Find where the given text appears and provide that cell's center as (X, Y) coordinate. 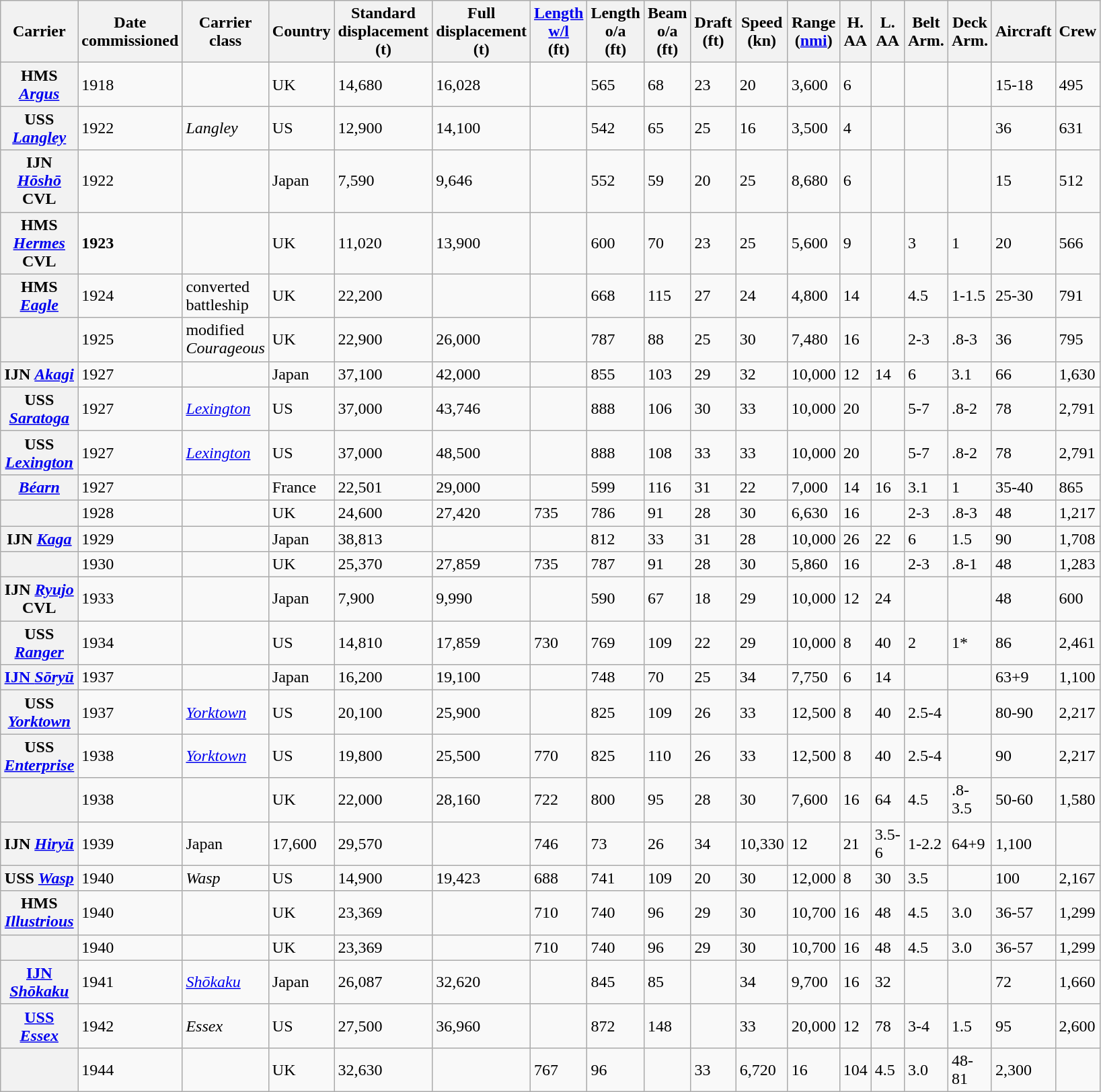
14,810 (383, 643)
27,859 (482, 565)
USS Ranger (39, 643)
36,960 (482, 1025)
Beam o/a(ft) (667, 32)
1942 (130, 1025)
2,167 (1077, 878)
495 (1077, 85)
1* (970, 643)
16,200 (383, 678)
722 (559, 799)
7,480 (814, 339)
Length w/l(ft) (559, 32)
1933 (130, 599)
1-2.2 (925, 844)
25-30 (1024, 296)
800 (615, 799)
795 (1077, 339)
85 (667, 982)
2,600 (1077, 1025)
14,900 (383, 878)
28,160 (482, 799)
27 (713, 296)
7,000 (814, 487)
Belt Arm. (925, 32)
1,580 (1077, 799)
110 (667, 756)
9,646 (482, 181)
Date commissioned (130, 32)
80-90 (1024, 712)
116 (667, 487)
108 (667, 452)
1944 (130, 1070)
5,860 (814, 565)
688 (559, 878)
32,620 (482, 982)
1,630 (1077, 374)
converted battleship (225, 296)
IJN Shōkaku (39, 982)
HMS Hermes CVL (39, 243)
USS Enterprise (39, 756)
Wasp (225, 878)
15 (1024, 181)
7,750 (814, 678)
1918 (130, 85)
67 (667, 599)
1923 (130, 243)
Carrier (39, 32)
Shōkaku (225, 982)
22,900 (383, 339)
IJN Kaga (39, 539)
Deck Arm. (970, 32)
.8-3.5 (970, 799)
18 (713, 599)
17,859 (482, 643)
791 (1077, 296)
Béarn (39, 487)
730 (559, 643)
HMS Eagle (39, 296)
USS Wasp (39, 878)
France (301, 487)
19,423 (482, 878)
631 (1077, 128)
25,500 (482, 756)
1,708 (1077, 539)
1,217 (1077, 513)
19,100 (482, 678)
29,570 (383, 844)
Country (301, 32)
9,700 (814, 982)
25,900 (482, 712)
48-81 (970, 1070)
786 (615, 513)
2 (925, 643)
26,087 (383, 982)
3.5 (925, 878)
769 (615, 643)
542 (615, 128)
59 (667, 181)
1-1.5 (970, 296)
42,000 (482, 374)
2,461 (1077, 643)
855 (615, 374)
64 (888, 799)
20,000 (814, 1025)
88 (667, 339)
13,900 (482, 243)
Full displacement (t) (482, 32)
148 (667, 1025)
6,720 (761, 1070)
9 (856, 243)
73 (615, 844)
4 (856, 128)
7,900 (383, 599)
IJN Hiryū (39, 844)
1928 (130, 513)
7,600 (814, 799)
11,020 (383, 243)
43,746 (482, 409)
1934 (130, 643)
104 (856, 1070)
115 (667, 296)
50-60 (1024, 799)
IJN Ryujo CVL (39, 599)
22,000 (383, 799)
86 (1024, 643)
103 (667, 374)
Crew (1077, 32)
12,900 (383, 128)
USS Yorktown (39, 712)
668 (615, 296)
748 (615, 678)
1941 (130, 982)
27,420 (482, 513)
565 (615, 85)
1939 (130, 844)
22,200 (383, 296)
1,660 (1077, 982)
599 (615, 487)
845 (615, 982)
66 (1024, 374)
3.5-6 (888, 844)
29,000 (482, 487)
35-40 (1024, 487)
100 (1024, 878)
552 (615, 181)
32,630 (383, 1070)
26,000 (482, 339)
20,100 (383, 712)
IJN Hōshō CVL (39, 181)
21 (856, 844)
812 (615, 539)
3-4 (925, 1025)
Langley (225, 128)
9,990 (482, 599)
865 (1077, 487)
7,590 (383, 181)
512 (1077, 181)
Essex (225, 1025)
H. AA (856, 32)
USS Essex (39, 1025)
8,680 (814, 181)
Draft(ft) (713, 32)
1925 (130, 339)
48,500 (482, 452)
IJN Akagi (39, 374)
Speed (kn) (761, 32)
741 (615, 878)
1929 (130, 539)
22,501 (383, 487)
16,028 (482, 85)
25,370 (383, 565)
IJN Sōryū (39, 678)
4,800 (814, 296)
872 (615, 1025)
19,800 (383, 756)
Standard displacement (t) (383, 32)
5,600 (814, 243)
USS Langley (39, 128)
106 (667, 409)
USS Lexington (39, 452)
24,600 (383, 513)
1924 (130, 296)
10,330 (761, 844)
590 (615, 599)
770 (559, 756)
6,630 (814, 513)
1930 (130, 565)
HMS Illustrious (39, 912)
63+9 (1024, 678)
Length o/a(ft) (615, 32)
64+9 (970, 844)
746 (559, 844)
HMS Argus (39, 85)
14,680 (383, 85)
modified Courageous (225, 339)
Aircraft (1024, 32)
Range (nmi) (814, 32)
68 (667, 85)
38,813 (383, 539)
17,600 (301, 844)
65 (667, 128)
.8-1 (970, 565)
14,100 (482, 128)
Carrier class (225, 32)
12,000 (814, 878)
1,283 (1077, 565)
3 (925, 243)
72 (1024, 982)
27,500 (383, 1025)
USS Saratoga (39, 409)
15-18 (1024, 85)
3,600 (814, 85)
566 (1077, 243)
37,100 (383, 374)
767 (559, 1070)
3,500 (814, 128)
L. AA (888, 32)
2,300 (1024, 1070)
